From the cell containing the given text, extract its center point as (X, Y) coordinate. 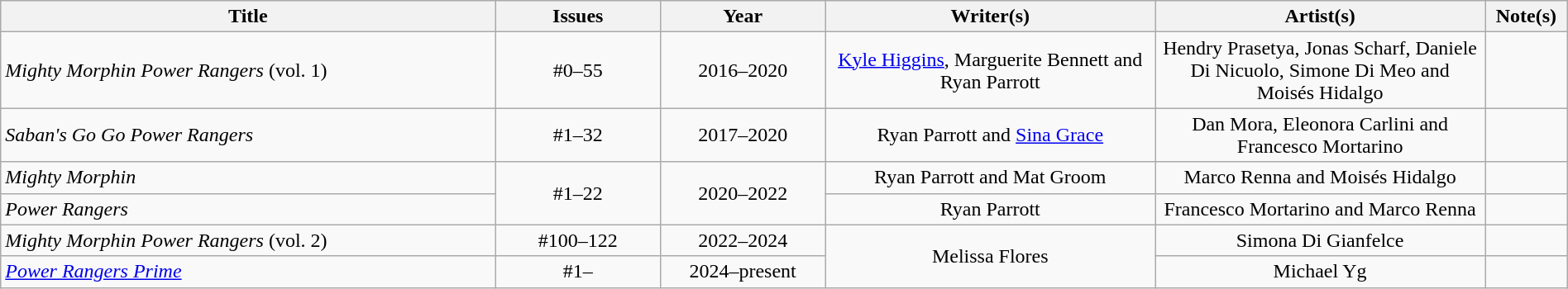
Title (248, 17)
2017–2020 (743, 135)
Power Rangers (248, 209)
Ryan Parrott and Mat Groom (991, 178)
Melissa Flores (991, 256)
Mighty Morphin (248, 178)
Ryan Parrott and Sina Grace (991, 135)
Marco Renna and Moisés Hidalgo (1320, 178)
Kyle Higgins, Marguerite Bennett and Ryan Parrott (991, 70)
2024–present (743, 272)
#0–55 (577, 70)
2016–2020 (743, 70)
#1–32 (577, 135)
#100–122 (577, 240)
2022–2024 (743, 240)
Power Rangers Prime (248, 272)
Year (743, 17)
Saban's Go Go Power Rangers (248, 135)
Francesco Mortarino and Marco Renna (1320, 209)
Hendry Prasetya, Jonas Scharf, Daniele Di Nicuolo, Simone Di Meo and Moisés Hidalgo (1320, 70)
Writer(s) (991, 17)
Artist(s) (1320, 17)
Simona Di Gianfelce (1320, 240)
Note(s) (1527, 17)
Ryan Parrott (991, 209)
#1–22 (577, 193)
#1– (577, 272)
Mighty Morphin Power Rangers (vol. 1) (248, 70)
Michael Yg (1320, 272)
Dan Mora, Eleonora Carlini and Francesco Mortarino (1320, 135)
Mighty Morphin Power Rangers (vol. 2) (248, 240)
2020–2022 (743, 193)
Issues (577, 17)
